From the cell containing the given text, extract its center point as [x, y] coordinate. 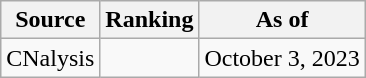
CNalysis [50, 58]
Ranking [150, 20]
Source [50, 20]
October 3, 2023 [282, 58]
As of [282, 20]
